Detect which cell encompasses the target text, then output its (X, Y) center coordinate. 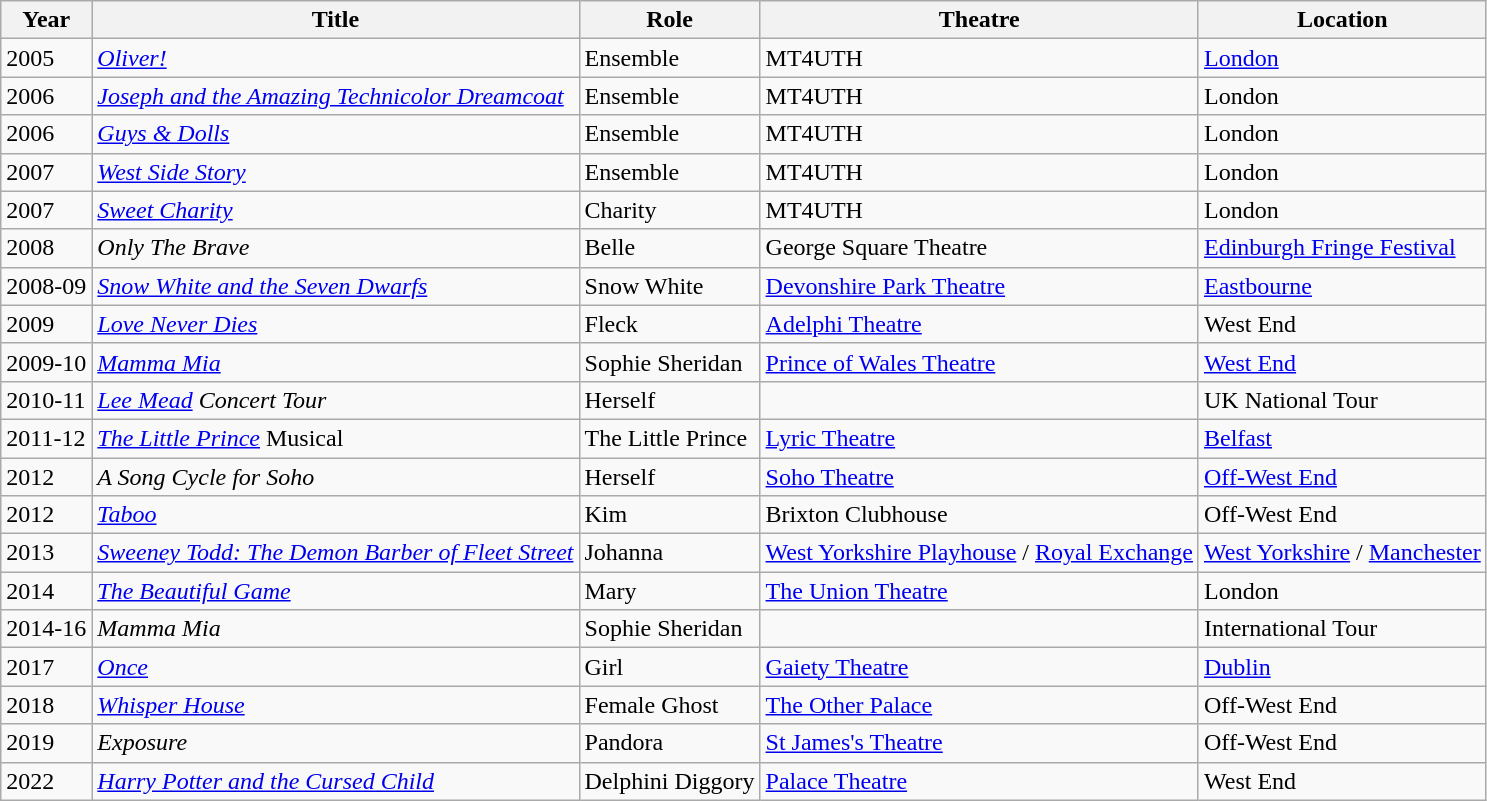
West Yorkshire / Manchester (1342, 553)
Fleck (670, 324)
2008 (46, 248)
Belle (670, 248)
2014 (46, 591)
George Square Theatre (979, 248)
2019 (46, 743)
Edinburgh Fringe Festival (1342, 248)
Snow White (670, 286)
Kim (670, 515)
Dublin (1342, 667)
Eastbourne (1342, 286)
Love Never Dies (336, 324)
The Other Palace (979, 705)
Location (1342, 20)
Snow White and the Seven Dwarfs (336, 286)
2010-11 (46, 400)
The Beautiful Game (336, 591)
Whisper House (336, 705)
Pandora (670, 743)
Harry Potter and the Cursed Child (336, 781)
2009-10 (46, 362)
The Little Prince Musical (336, 438)
The Union Theatre (979, 591)
Sweeney Todd: The Demon Barber of Fleet Street (336, 553)
Sweet Charity (336, 210)
Year (46, 20)
Role (670, 20)
The Little Prince (670, 438)
Guys & Dolls (336, 134)
Soho Theatre (979, 477)
Title (336, 20)
2011-12 (46, 438)
UK National Tour (1342, 400)
2017 (46, 667)
Theatre (979, 20)
Adelphi Theatre (979, 324)
Mary (670, 591)
Lee Mead Concert Tour (336, 400)
Lyric Theatre (979, 438)
West Side Story (336, 172)
Joseph and the Amazing Technicolor Dreamcoat (336, 96)
2005 (46, 58)
St James's Theatre (979, 743)
Girl (670, 667)
Charity (670, 210)
International Tour (1342, 629)
Exposure (336, 743)
Johanna (670, 553)
2018 (46, 705)
Devonshire Park Theatre (979, 286)
A Song Cycle for Soho (336, 477)
Palace Theatre (979, 781)
Delphini Diggory (670, 781)
West Yorkshire Playhouse / Royal Exchange (979, 553)
Only The Brave (336, 248)
Female Ghost (670, 705)
Oliver! (336, 58)
2022 (46, 781)
2014-16 (46, 629)
Brixton Clubhouse (979, 515)
Taboo (336, 515)
2008-09 (46, 286)
Prince of Wales Theatre (979, 362)
Once (336, 667)
2009 (46, 324)
Belfast (1342, 438)
Gaiety Theatre (979, 667)
2013 (46, 553)
